Return the (X, Y) coordinate for the center point of the cell that contains the specified text.  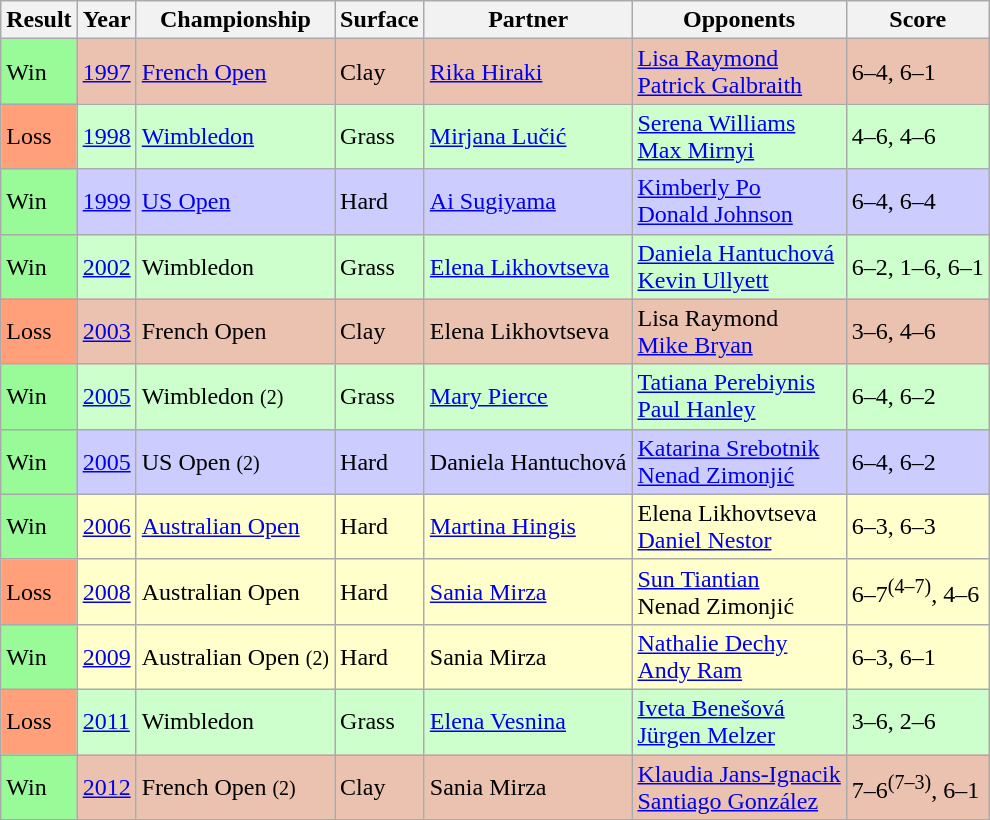
2009 (106, 656)
1998 (106, 136)
7–6(7–3), 6–1 (918, 786)
6–7(4–7), 4–6 (918, 592)
2011 (106, 722)
Katarina Srebotnik Nenad Zimonjić (739, 462)
6–4, 6–4 (918, 202)
Elena Likhovtseva Daniel Nestor (739, 526)
Ai Sugiyama (528, 202)
Elena Vesnina (528, 722)
Result (39, 20)
Rika Hiraki (528, 72)
3–6, 2–6 (918, 722)
Klaudia Jans-Ignacik Santiago González (739, 786)
2006 (106, 526)
Iveta Benešová Jürgen Melzer (739, 722)
US Open (2) (235, 462)
Lisa Raymond Mike Bryan (739, 332)
Opponents (739, 20)
2003 (106, 332)
4–6, 4–6 (918, 136)
Partner (528, 20)
Daniela Hantuchová Kevin Ullyett (739, 266)
Mirjana Lučić (528, 136)
Lisa Raymond Patrick Galbraith (739, 72)
6–2, 1–6, 6–1 (918, 266)
Wimbledon (2) (235, 396)
Australian Open (2) (235, 656)
Year (106, 20)
1997 (106, 72)
Surface (380, 20)
6–3, 6–1 (918, 656)
US Open (235, 202)
2008 (106, 592)
Kimberly Po Donald Johnson (739, 202)
Martina Hingis (528, 526)
Sun Tiantian Nenad Zimonjić (739, 592)
1999 (106, 202)
6–4, 6–1 (918, 72)
Tatiana Perebiynis Paul Hanley (739, 396)
Nathalie Dechy Andy Ram (739, 656)
Championship (235, 20)
6–3, 6–3 (918, 526)
2012 (106, 786)
Daniela Hantuchová (528, 462)
Mary Pierce (528, 396)
2002 (106, 266)
Serena Williams Max Mirnyi (739, 136)
3–6, 4–6 (918, 332)
French Open (2) (235, 786)
Score (918, 20)
